Output the [X, Y] coordinate of the center of the cell containing the given text.  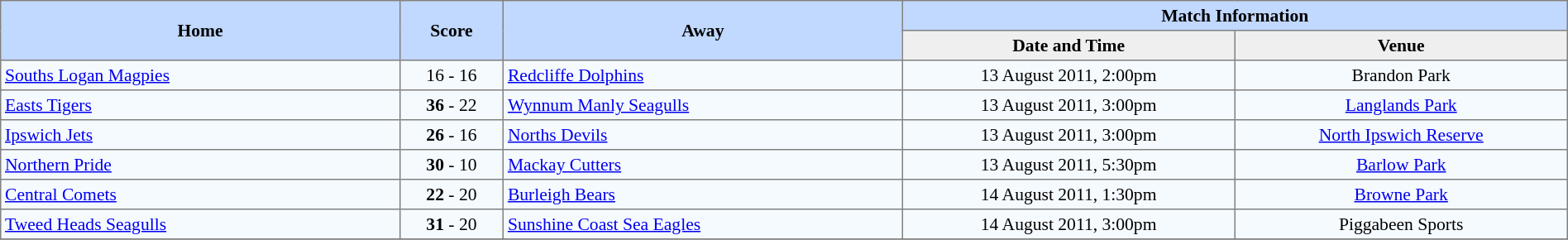
North Ipswich Reserve [1401, 135]
Date and Time [1068, 46]
Easts Tigers [200, 105]
Langlands Park [1401, 105]
Souths Logan Magpies [200, 75]
Norths Devils [703, 135]
Tweed Heads Seagulls [200, 224]
Match Information [1235, 16]
16 - 16 [452, 75]
Piggabeen Sports [1401, 224]
13 August 2011, 2:00pm [1068, 75]
Browne Park [1401, 194]
Barlow Park [1401, 165]
14 August 2011, 3:00pm [1068, 224]
26 - 16 [452, 135]
Mackay Cutters [703, 165]
Sunshine Coast Sea Eagles [703, 224]
22 - 20 [452, 194]
14 August 2011, 1:30pm [1068, 194]
Redcliffe Dolphins [703, 75]
Brandon Park [1401, 75]
31 - 20 [452, 224]
36 - 22 [452, 105]
Central Comets [200, 194]
13 August 2011, 5:30pm [1068, 165]
Venue [1401, 46]
Wynnum Manly Seagulls [703, 105]
Away [703, 31]
Score [452, 31]
Ipswich Jets [200, 135]
Northern Pride [200, 165]
Burleigh Bears [703, 194]
30 - 10 [452, 165]
Home [200, 31]
